Return the [x, y] coordinate for the center point of the cell that contains the specified text.  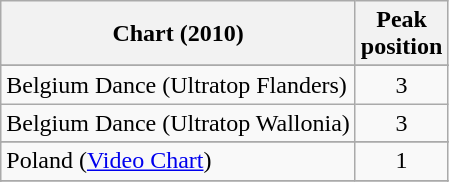
Peakposition [401, 34]
Belgium Dance (Ultratop Wallonia) [178, 123]
Chart (2010) [178, 34]
1 [401, 161]
Belgium Dance (Ultratop Flanders) [178, 85]
Poland (Video Chart) [178, 161]
